Provide the (X, Y) coordinate of the cell's center where the given text is located.  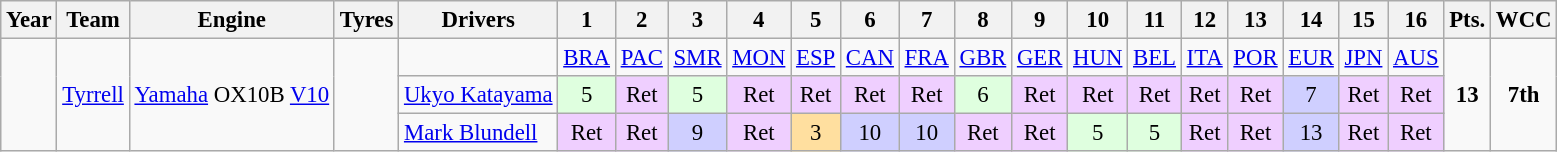
ITA (1204, 58)
BEL (1155, 58)
PAC (642, 58)
Engine (232, 20)
Pts. (1468, 20)
2 (642, 20)
Drivers (478, 20)
GBR (982, 58)
Mark Blundell (478, 133)
Tyres (366, 20)
MON (759, 58)
ESP (816, 58)
Tyrrell (93, 96)
WCC (1524, 20)
7th (1524, 96)
Team (93, 20)
HUN (1098, 58)
4 (759, 20)
16 (1416, 20)
EUR (1311, 58)
8 (982, 20)
CAN (870, 58)
Year (29, 20)
JPN (1364, 58)
15 (1364, 20)
Ukyo Katayama (478, 95)
Yamaha OX10B V10 (232, 96)
SMR (698, 58)
FRA (926, 58)
14 (1311, 20)
GER (1040, 58)
BRA (586, 58)
1 (586, 20)
AUS (1416, 58)
12 (1204, 20)
11 (1155, 20)
POR (1256, 58)
